From the cell containing the given text, extract its center point as [x, y] coordinate. 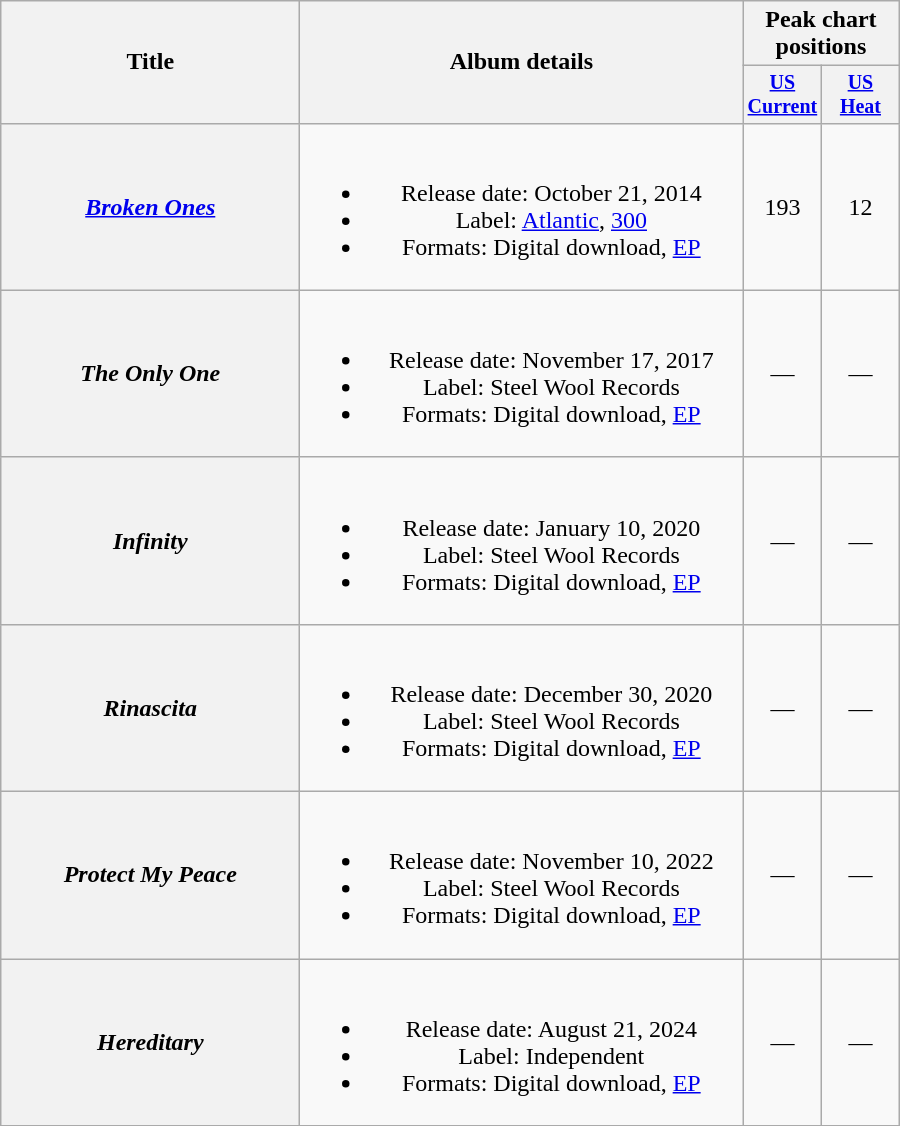
The Only One [150, 374]
Title [150, 62]
193 [782, 206]
Hereditary [150, 1042]
US Current [782, 94]
Rinascita [150, 708]
Peak chartpositions [821, 34]
Broken Ones [150, 206]
Release date: December 30, 2020Label: Steel Wool RecordsFormats: Digital download, EP [522, 708]
US Heat [860, 94]
Release date: November 17, 2017Label: Steel Wool RecordsFormats: Digital download, EP [522, 374]
Release date: October 21, 2014Label: Atlantic, 300Formats: Digital download, EP [522, 206]
Release date: November 10, 2022Label: Steel Wool RecordsFormats: Digital download, EP [522, 876]
Infinity [150, 540]
Release date: January 10, 2020Label: Steel Wool RecordsFormats: Digital download, EP [522, 540]
12 [860, 206]
Protect My Peace [150, 876]
Release date: August 21, 2024Label: IndependentFormats: Digital download, EP [522, 1042]
Album details [522, 62]
